For the text-containing cell, return its midpoint in [x, y] coordinate format. 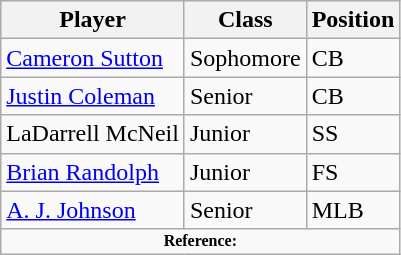
LaDarrell McNeil [93, 134]
Reference: [200, 241]
A. J. Johnson [93, 210]
SS [353, 134]
Position [353, 20]
MLB [353, 210]
Justin Coleman [93, 96]
Sophomore [245, 58]
Brian Randolph [93, 172]
FS [353, 172]
Class [245, 20]
Cameron Sutton [93, 58]
Player [93, 20]
